Determine the (x, y) coordinate at the center of the cell enclosing the given text.  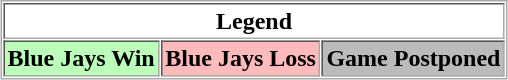
Blue Jays Win (81, 58)
Legend (254, 21)
Blue Jays Loss (241, 58)
Game Postponed (414, 58)
